Scan for the cell matching the given text and deliver its (X, Y) coordinate at center. 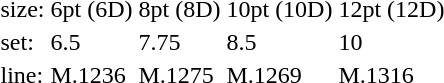
6.5 (92, 42)
8.5 (280, 42)
7.75 (180, 42)
